Capture the cell that displays the provided text and extract its [x, y] central coordinate. 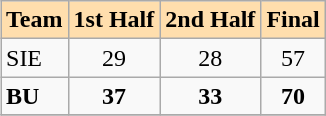
BU [34, 96]
37 [114, 96]
Team [34, 20]
28 [210, 58]
57 [293, 58]
2nd Half [210, 20]
29 [114, 58]
33 [210, 96]
1st Half [114, 20]
SIE [34, 58]
Final [293, 20]
70 [293, 96]
